For the text-containing cell, return its midpoint in (X, Y) coordinate format. 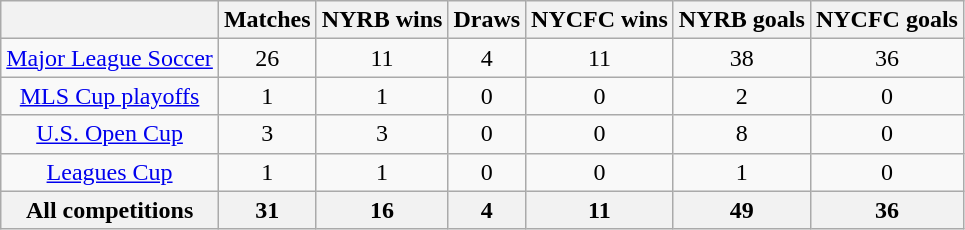
Matches (267, 20)
NYRB goals (742, 20)
NYRB wins (382, 20)
NYCFC goals (886, 20)
NYCFC wins (600, 20)
Leagues Cup (110, 172)
49 (742, 210)
MLS Cup playoffs (110, 96)
All competitions (110, 210)
Major League Soccer (110, 58)
38 (742, 58)
2 (742, 96)
8 (742, 134)
16 (382, 210)
Draws (487, 20)
26 (267, 58)
U.S. Open Cup (110, 134)
31 (267, 210)
